From the cell containing the given text, extract its center point as (X, Y) coordinate. 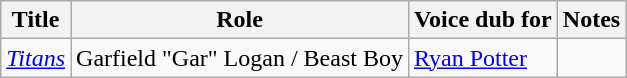
Role (240, 20)
Notes (591, 20)
Titans (36, 58)
Voice dub for (482, 20)
Title (36, 20)
Garfield "Gar" Logan / Beast Boy (240, 58)
Ryan Potter (482, 58)
